From the cell containing the given text, extract its center point as [X, Y] coordinate. 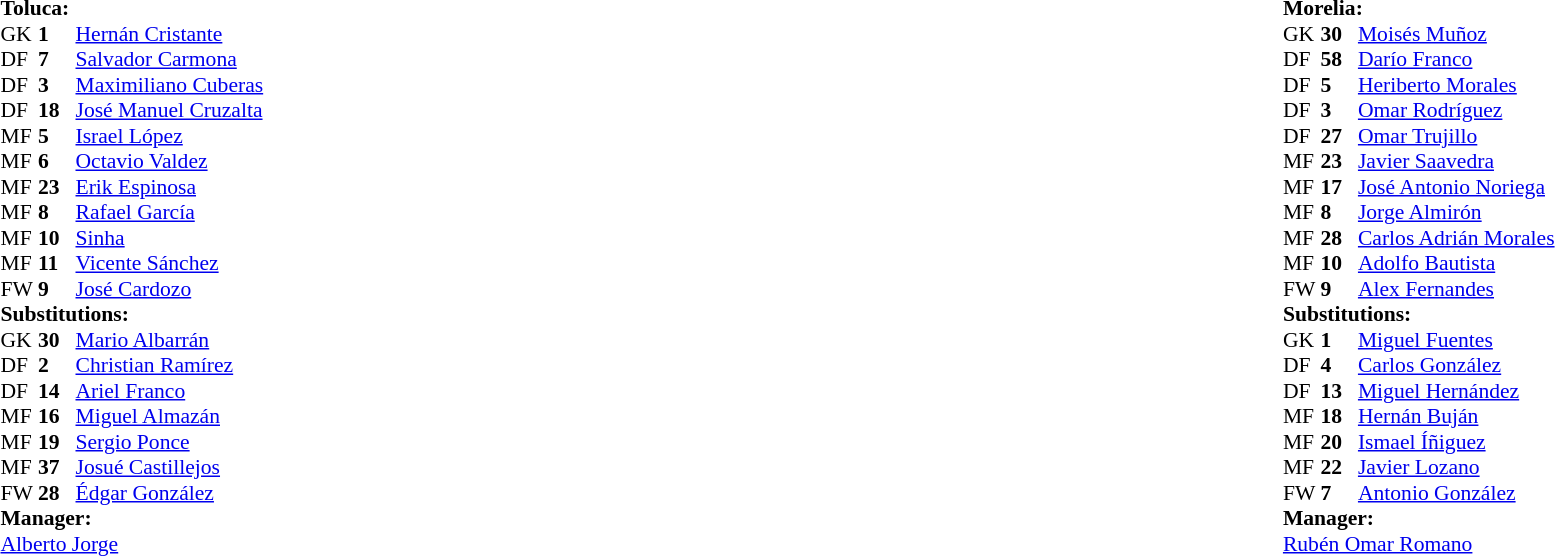
Miguel Hernández [1456, 391]
Vicente Sánchez [170, 263]
Ariel Franco [170, 391]
Adolfo Bautista [1456, 263]
Miguel Fuentes [1456, 340]
Javier Lozano [1456, 467]
6 [57, 161]
José Manuel Cruzalta [170, 111]
Omar Rodríguez [1456, 111]
José Cardozo [170, 289]
14 [57, 391]
Jorge Almirón [1456, 213]
Hernán Cristante [170, 34]
Édgar González [170, 493]
Javier Saavedra [1456, 161]
Ismael Íñiguez [1456, 442]
17 [1339, 187]
Carlos Adrián Morales [1456, 238]
2 [57, 365]
Antonio González [1456, 493]
Heriberto Morales [1456, 85]
22 [1339, 467]
José Antonio Noriega [1456, 187]
20 [1339, 442]
Alex Fernandes [1456, 289]
19 [57, 442]
Hernán Buján [1456, 417]
Miguel Almazán [170, 417]
16 [57, 417]
Mario Albarrán [170, 340]
Erik Espinosa [170, 187]
Rafael García [170, 213]
Israel López [170, 136]
Darío Franco [1456, 59]
27 [1339, 136]
Omar Trujillo [1456, 136]
Josué Castillejos [170, 467]
4 [1339, 365]
Sergio Ponce [170, 442]
13 [1339, 391]
Carlos González [1456, 365]
58 [1339, 59]
Octavio Valdez [170, 161]
37 [57, 467]
11 [57, 263]
Maximiliano Cuberas [170, 85]
Moisés Muñoz [1456, 34]
Sinha [170, 238]
Christian Ramírez [170, 365]
Salvador Carmona [170, 59]
